From the cell containing the given text, extract its center point as (X, Y) coordinate. 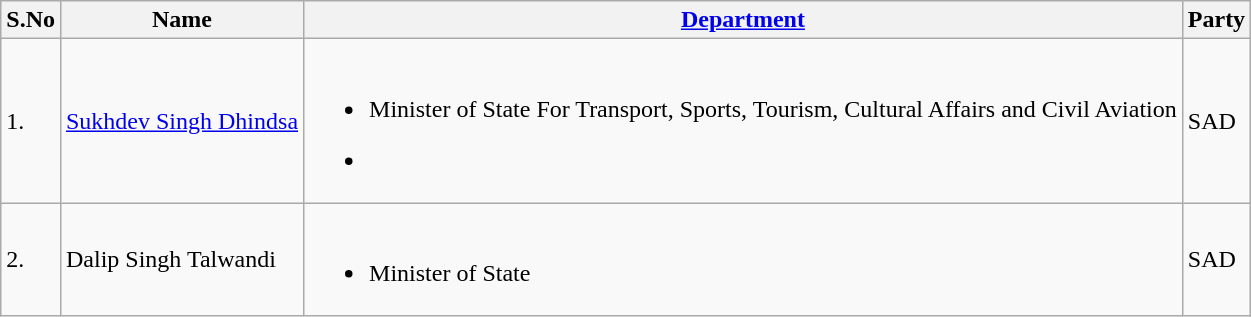
Party (1216, 20)
Minister of State For Transport, Sports, Tourism, Cultural Affairs and Civil Aviation (744, 121)
Dalip Singh Talwandi (182, 260)
2. (31, 260)
Name (182, 20)
Sukhdev Singh Dhindsa (182, 121)
S.No (31, 20)
1. (31, 121)
Department (744, 20)
Minister of State (744, 260)
